Identify which cell holds the provided text, then report its (x, y) central coordinate. 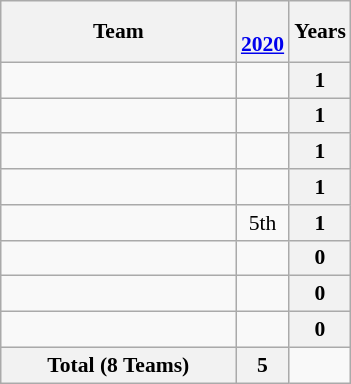
Total (8 Teams) (118, 365)
Team (118, 32)
2020 (262, 32)
Years (320, 32)
5 (262, 365)
5th (262, 223)
